Pinpoint the cell where the given text exists, returning its [X, Y] midpoint coordinate. 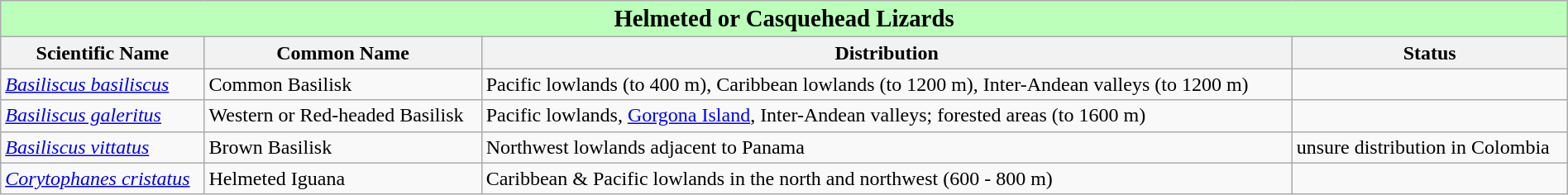
Corytophanes cristatus [103, 178]
Status [1429, 53]
unsure distribution in Colombia [1429, 147]
Common Basilisk [342, 84]
Caribbean & Pacific lowlands in the north and northwest (600 - 800 m) [887, 178]
Basiliscus basiliscus [103, 84]
Scientific Name [103, 53]
Northwest lowlands adjacent to Panama [887, 147]
Helmeted Iguana [342, 178]
Basiliscus galeritus [103, 116]
Helmeted or Casquehead Lizards [784, 19]
Brown Basilisk [342, 147]
Common Name [342, 53]
Basiliscus vittatus [103, 147]
Distribution [887, 53]
Pacific lowlands (to 400 m), Caribbean lowlands (to 1200 m), Inter-Andean valleys (to 1200 m) [887, 84]
Pacific lowlands, Gorgona Island, Inter-Andean valleys; forested areas (to 1600 m) [887, 116]
Western or Red-headed Basilisk [342, 116]
